Search for the cell housing the specified text and yield its (x, y) center coordinate. 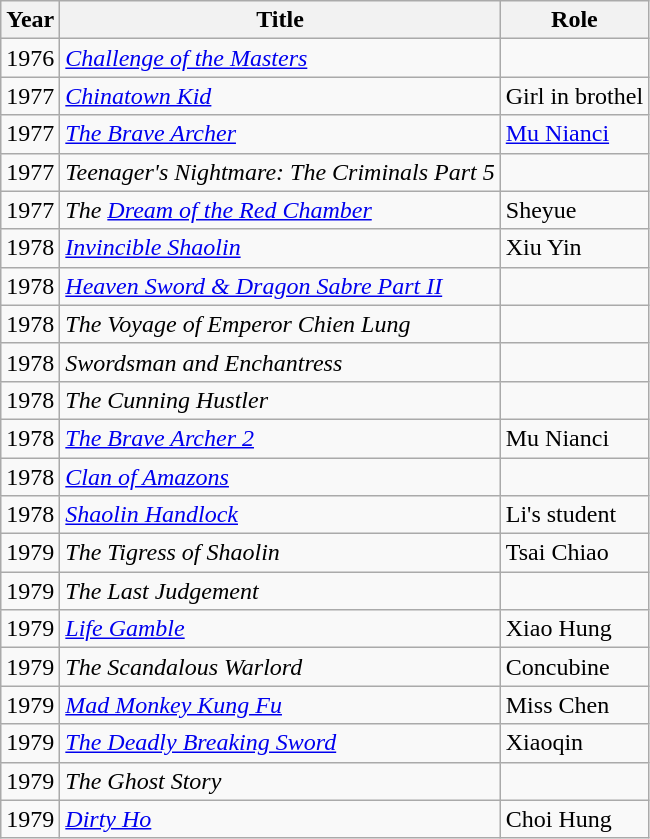
Chinatown Kid (280, 96)
Concubine (574, 667)
Life Gamble (280, 629)
Swordsman and Enchantress (280, 362)
Heaven Sword & Dragon Sabre Part II (280, 286)
Tsai Chiao (574, 553)
Dirty Ho (280, 819)
1976 (30, 58)
Challenge of the Masters (280, 58)
The Deadly Breaking Sword (280, 743)
Sheyue (574, 210)
The Brave Archer (280, 134)
Choi Hung (574, 819)
Miss Chen (574, 705)
The Last Judgement (280, 591)
The Dream of the Red Chamber (280, 210)
Xiaoqin (574, 743)
Year (30, 20)
The Voyage of Emperor Chien Lung (280, 324)
Shaolin Handlock (280, 515)
Teenager's Nightmare: The Criminals Part 5 (280, 172)
The Scandalous Warlord (280, 667)
The Brave Archer 2 (280, 438)
Mad Monkey Kung Fu (280, 705)
The Tigress of Shaolin (280, 553)
Invincible Shaolin (280, 248)
The Ghost Story (280, 781)
Role (574, 20)
Title (280, 20)
The Cunning Hustler (280, 400)
Li's student (574, 515)
Girl in brothel (574, 96)
Xiu Yin (574, 248)
Xiao Hung (574, 629)
Clan of Amazons (280, 477)
